Find where the given text appears and provide that cell's center as [X, Y] coordinate. 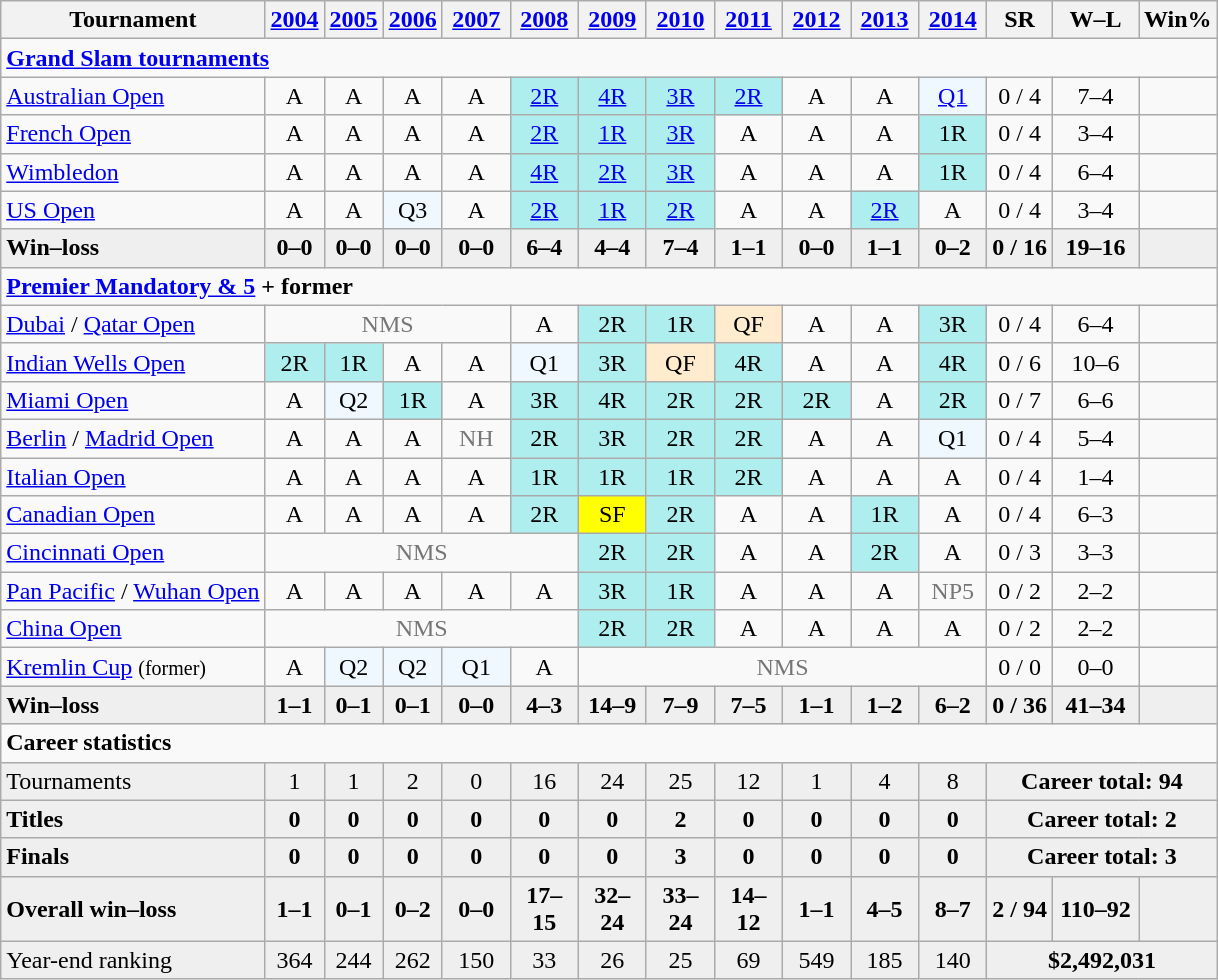
Pan Pacific / Wuhan Open [133, 591]
2008 [544, 20]
2007 [476, 20]
Grand Slam tournaments [609, 58]
4–5 [885, 908]
17–15 [544, 908]
0 / 6 [1020, 362]
12 [748, 781]
549 [817, 960]
364 [294, 960]
NH [476, 438]
26 [612, 960]
244 [354, 960]
8–7 [953, 908]
Career total: 94 [1102, 781]
Dubai / Qatar Open [133, 324]
5–4 [1095, 438]
1–2 [885, 705]
19–16 [1095, 248]
US Open [133, 210]
0 / 16 [1020, 248]
Year-end ranking [133, 960]
2009 [612, 20]
0 / 3 [1020, 553]
Q3 [412, 210]
110–92 [1095, 908]
7–5 [748, 705]
Tournaments [133, 781]
2006 [412, 20]
33 [544, 960]
Berlin / Madrid Open [133, 438]
6–6 [1095, 400]
262 [412, 960]
Wimbledon [133, 172]
2013 [885, 20]
Miami Open [133, 400]
Canadian Open [133, 515]
2004 [294, 20]
8 [953, 781]
4 [885, 781]
Italian Open [133, 477]
SR [1020, 20]
4–3 [544, 705]
32–24 [612, 908]
Tournament [133, 20]
41–34 [1095, 705]
6–2 [953, 705]
3–3 [1095, 553]
Career total: 3 [1102, 857]
69 [748, 960]
0 / 7 [1020, 400]
W–L [1095, 20]
SF [612, 515]
2012 [817, 20]
6–3 [1095, 515]
1–4 [1095, 477]
Titles [133, 819]
French Open [133, 134]
150 [476, 960]
14–12 [748, 908]
Overall win–loss [133, 908]
0 / 36 [1020, 705]
NP5 [953, 591]
10–6 [1095, 362]
Premier Mandatory & 5 + former [609, 286]
Win% [1178, 20]
4–4 [612, 248]
2014 [953, 20]
0 / 0 [1020, 667]
140 [953, 960]
24 [612, 781]
2005 [354, 20]
7–9 [680, 705]
China Open [133, 629]
3 [680, 857]
Cincinnati Open [133, 553]
Kremlin Cup (former) [133, 667]
2011 [748, 20]
Finals [133, 857]
Career statistics [609, 743]
185 [885, 960]
14–9 [612, 705]
Australian Open [133, 96]
2010 [680, 20]
16 [544, 781]
$2,492,031 [1102, 960]
33–24 [680, 908]
Indian Wells Open [133, 362]
Career total: 2 [1102, 819]
2 / 94 [1020, 908]
